Return the [x, y] coordinate for the center point of the cell that contains the specified text.  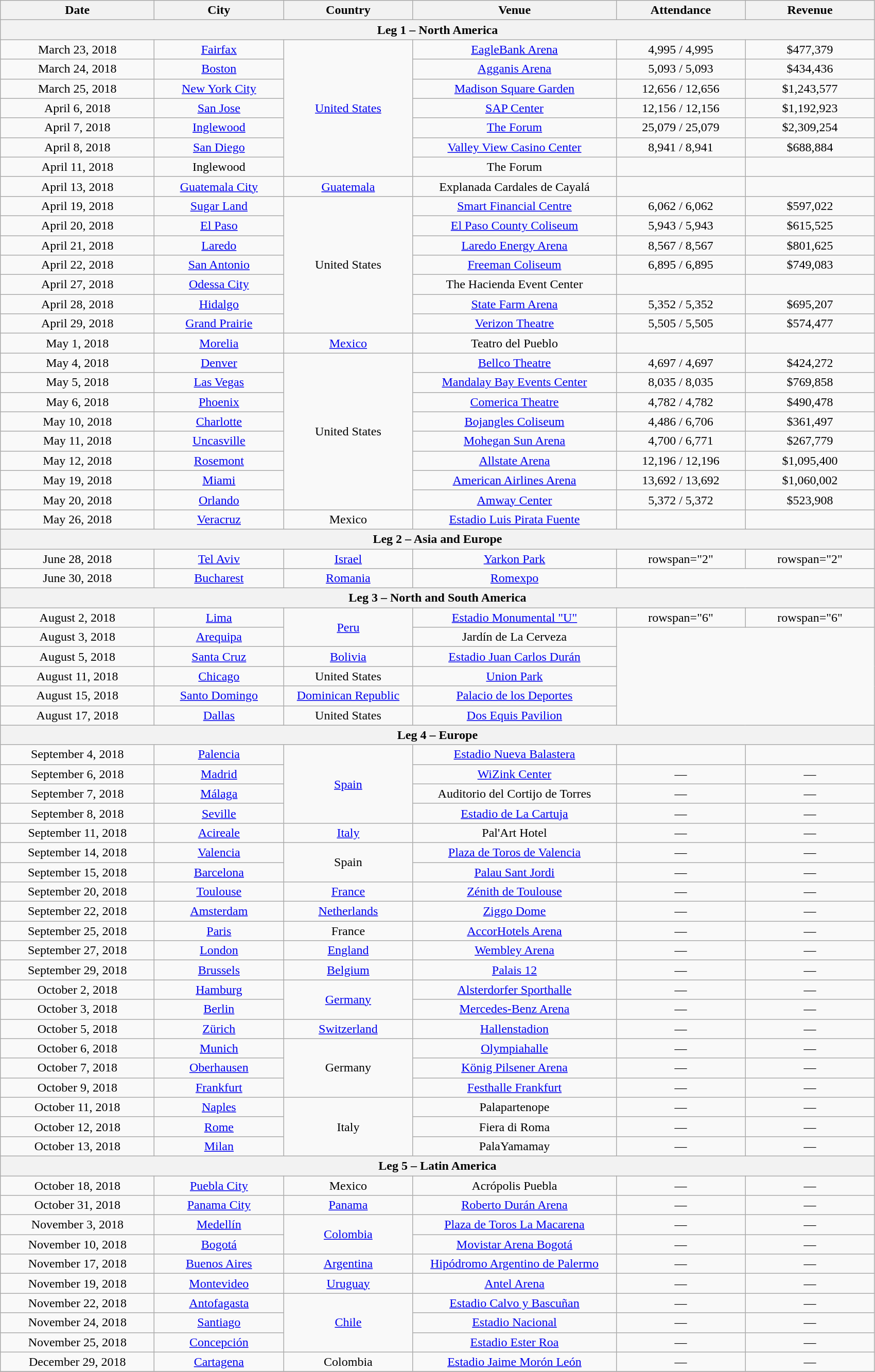
El Paso [219, 225]
San Diego [219, 147]
5,352 / 5,352 [680, 304]
State Farm Arena [515, 304]
Leg 3 – North and South America [437, 598]
April 28, 2018 [77, 304]
October 13, 2018 [77, 1146]
Orlando [219, 500]
September 7, 2018 [77, 794]
Peru [348, 627]
September 4, 2018 [77, 754]
12,156 / 12,156 [680, 108]
4,486 / 6,706 [680, 421]
Romania [348, 578]
Movistar Arena Bogotá [515, 1244]
Seville [219, 813]
Toulouse [219, 892]
Palais 12 [515, 970]
Valley View Casino Center [515, 147]
AccorHotels Arena [515, 931]
$434,436 [810, 69]
5,093 / 5,093 [680, 69]
Concepción [219, 1342]
Zénith de Toulouse [515, 892]
Bucharest [219, 578]
Plaza de Toros La Macarena [515, 1225]
September 14, 2018 [77, 852]
Morelia [219, 343]
November 24, 2018 [77, 1323]
$424,272 [810, 363]
8,941 / 8,941 [680, 147]
$597,022 [810, 206]
Leg 5 – Latin America [437, 1166]
Naples [219, 1107]
5,372 / 5,372 [680, 500]
Verizon Theatre [515, 324]
Arequipa [219, 637]
Madrid [219, 774]
May 12, 2018 [77, 461]
Israel [348, 558]
American Airlines Arena [515, 480]
Estadio Ester Roa [515, 1342]
October 3, 2018 [77, 1009]
Brussels [219, 970]
April 27, 2018 [77, 285]
August 15, 2018 [77, 696]
Boston [219, 69]
Palencia [219, 754]
April 13, 2018 [77, 186]
Odessa City [219, 285]
April 19, 2018 [77, 206]
April 7, 2018 [77, 128]
Mandalay Bay Events Center [515, 382]
Teatro del Pueblo [515, 343]
April 11, 2018 [77, 167]
November 17, 2018 [77, 1264]
New York City [219, 89]
Panama [348, 1205]
August 5, 2018 [77, 657]
October 2, 2018 [77, 990]
Grand Prairie [219, 324]
PalaYamamay [515, 1146]
Sugar Land [219, 206]
Estadio Luis Pirata Fuente [515, 519]
Málaga [219, 794]
March 23, 2018 [77, 49]
$1,192,923 [810, 108]
$2,309,254 [810, 128]
June 28, 2018 [77, 558]
Lima [219, 618]
Belgium [348, 970]
5,505 / 5,505 [680, 324]
September 6, 2018 [77, 774]
September 15, 2018 [77, 872]
Smart Financial Centre [515, 206]
Agganis Arena [515, 69]
Estadio Monumental "U" [515, 618]
September 8, 2018 [77, 813]
May 4, 2018 [77, 363]
Denver [219, 363]
April 29, 2018 [77, 324]
4,782 / 4,782 [680, 402]
Estadio Nueva Balastera [515, 754]
Chicago [219, 676]
Estadio Juan Carlos Durán [515, 657]
Venue [515, 10]
August 3, 2018 [77, 637]
Palau Sant Jordi [515, 872]
Estadio Calvo y Bascuñan [515, 1303]
March 24, 2018 [77, 69]
$749,083 [810, 265]
April 22, 2018 [77, 265]
November 10, 2018 [77, 1244]
Ziggo Dome [515, 911]
$477,379 [810, 49]
25,079 / 25,079 [680, 128]
König Pilsener Arena [515, 1068]
November 25, 2018 [77, 1342]
September 27, 2018 [77, 951]
October 31, 2018 [77, 1205]
$490,478 [810, 402]
Yarkon Park [515, 558]
Bojangles Coliseum [515, 421]
Palacio de los Deportes [515, 696]
Madison Square Garden [515, 89]
November 22, 2018 [77, 1303]
October 11, 2018 [77, 1107]
Oberhausen [219, 1068]
Revenue [810, 10]
Tel Aviv [219, 558]
August 11, 2018 [77, 676]
June 30, 2018 [77, 578]
Rome [219, 1127]
4,700 / 6,771 [680, 441]
Laredo Energy Arena [515, 245]
September 25, 2018 [77, 931]
Dos Equis Pavilion [515, 715]
WiZink Center [515, 774]
Hamburg [219, 990]
Acireale [219, 833]
Leg 4 – Europe [437, 735]
Freeman Coliseum [515, 265]
$361,497 [810, 421]
Wembley Arena [515, 951]
Leg 1 – North America [437, 30]
Date [77, 10]
Estadio Nacional [515, 1323]
Chile [348, 1323]
May 20, 2018 [77, 500]
Antofagasta [219, 1303]
$1,060,002 [810, 480]
Dominican Republic [348, 696]
Bolivia [348, 657]
Fairfax [219, 49]
May 10, 2018 [77, 421]
Fiera di Roma [515, 1127]
$267,779 [810, 441]
Auditorio del Cortijo de Torres [515, 794]
Las Vegas [219, 382]
Alsterdorfer Sporthalle [515, 990]
Guatemala City [219, 186]
England [348, 951]
8,035 / 8,035 [680, 382]
12,196 / 12,196 [680, 461]
El Paso County Coliseum [515, 225]
Olympiahalle [515, 1048]
Panama City [219, 1205]
City [219, 10]
$574,477 [810, 324]
October 9, 2018 [77, 1087]
Switzerland [348, 1029]
San Antonio [219, 265]
4,995 / 4,995 [680, 49]
Pal'Art Hotel [515, 833]
Estadio Jaime Morón León [515, 1362]
Rosemont [219, 461]
September 22, 2018 [77, 911]
Argentina [348, 1264]
6,895 / 6,895 [680, 265]
Munich [219, 1048]
EagleBank Arena [515, 49]
Miami [219, 480]
Antel Arena [515, 1283]
Hallenstadion [515, 1029]
12,656 / 12,656 [680, 89]
Dallas [219, 715]
Bellco Theatre [515, 363]
Attendance [680, 10]
Buenos Aires [219, 1264]
$688,884 [810, 147]
September 20, 2018 [77, 892]
Comerica Theatre [515, 402]
Palapartenope [515, 1107]
Phoenix [219, 402]
Romexpo [515, 578]
$695,207 [810, 304]
September 29, 2018 [77, 970]
May 5, 2018 [77, 382]
May 19, 2018 [77, 480]
October 12, 2018 [77, 1127]
August 2, 2018 [77, 618]
Plaza de Toros de Valencia [515, 852]
Netherlands [348, 911]
Barcelona [219, 872]
September 11, 2018 [77, 833]
Mercedes-Benz Arena [515, 1009]
13,692 / 13,692 [680, 480]
Santiago [219, 1323]
October 5, 2018 [77, 1029]
Valencia [219, 852]
Milan [219, 1146]
Santo Domingo [219, 696]
April 21, 2018 [77, 245]
March 25, 2018 [77, 89]
December 29, 2018 [77, 1362]
$615,525 [810, 225]
Paris [219, 931]
Allstate Arena [515, 461]
$801,625 [810, 245]
Jardín de La Cerveza [515, 637]
November 3, 2018 [77, 1225]
November 19, 2018 [77, 1283]
May 6, 2018 [77, 402]
Country [348, 10]
Amsterdam [219, 911]
$523,908 [810, 500]
The Hacienda Event Center [515, 285]
$1,243,577 [810, 89]
Festhalle Frankfurt [515, 1087]
Veracruz [219, 519]
April 20, 2018 [77, 225]
May 11, 2018 [77, 441]
4,697 / 4,697 [680, 363]
Laredo [219, 245]
Uruguay [348, 1283]
April 6, 2018 [77, 108]
May 26, 2018 [77, 519]
$769,858 [810, 382]
Montevideo [219, 1283]
April 8, 2018 [77, 147]
Charlotte [219, 421]
San Jose [219, 108]
SAP Center [515, 108]
August 17, 2018 [77, 715]
Estadio de La Cartuja [515, 813]
Hidalgo [219, 304]
Union Park [515, 676]
May 1, 2018 [77, 343]
Acrópolis Puebla [515, 1185]
Berlin [219, 1009]
October 7, 2018 [77, 1068]
Cartagena [219, 1362]
Mohegan Sun Arena [515, 441]
Uncasville [219, 441]
Puebla City [219, 1185]
Explanada Cardales de Cayalá [515, 186]
$1,095,400 [810, 461]
Frankfurt [219, 1087]
October 6, 2018 [77, 1048]
October 18, 2018 [77, 1185]
Leg 2 – Asia and Europe [437, 539]
Amway Center [515, 500]
Guatemala [348, 186]
Zürich [219, 1029]
London [219, 951]
6,062 / 6,062 [680, 206]
Hipódromo Argentino de Palermo [515, 1264]
5,943 / 5,943 [680, 225]
Bogotá [219, 1244]
Roberto Durán Arena [515, 1205]
Medellín [219, 1225]
8,567 / 8,567 [680, 245]
Santa Cruz [219, 657]
